Search for the cell housing the specified text and yield its (X, Y) center coordinate. 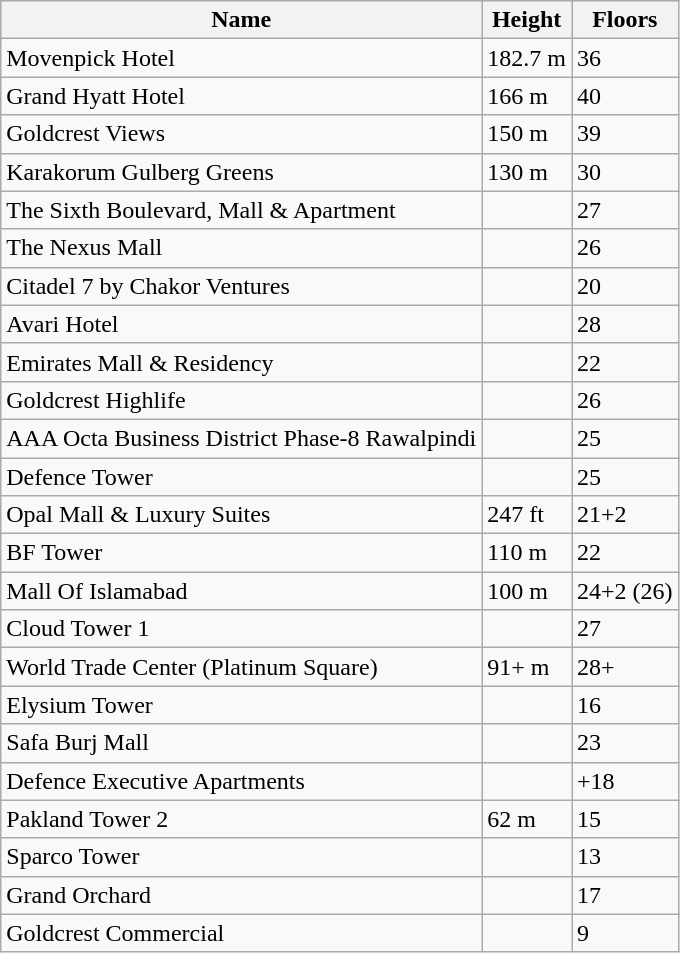
28+ (626, 667)
Goldcrest Commercial (242, 933)
+18 (626, 781)
BF Tower (242, 553)
9 (626, 933)
23 (626, 743)
28 (626, 324)
130 m (527, 172)
The Nexus Mall (242, 248)
Sparco Tower (242, 857)
Defence Tower (242, 477)
30 (626, 172)
Grand Hyatt Hotel (242, 96)
17 (626, 895)
Safa Burj Mall (242, 743)
Movenpick Hotel (242, 58)
110 m (527, 553)
100 m (527, 591)
Cloud Tower 1 (242, 629)
Goldcrest Views (242, 134)
182.7 m (527, 58)
40 (626, 96)
Goldcrest Highlife (242, 400)
Emirates Mall & Residency (242, 362)
24+2 (26) (626, 591)
Defence Executive Apartments (242, 781)
Citadel 7 by Chakor Ventures (242, 286)
World Trade Center (Platinum Square) (242, 667)
62 m (527, 819)
Elysium Tower (242, 705)
91+ m (527, 667)
21+2 (626, 515)
15 (626, 819)
247 ft (527, 515)
36 (626, 58)
Floors (626, 20)
The Sixth Boulevard, Mall & Apartment (242, 210)
Pakland Tower 2 (242, 819)
166 m (527, 96)
Avari Hotel (242, 324)
20 (626, 286)
Mall Of Islamabad (242, 591)
AAA Octa Business District Phase-8 Rawalpindi (242, 438)
Name (242, 20)
Grand Orchard (242, 895)
39 (626, 134)
Opal Mall & Luxury Suites (242, 515)
Karakorum Gulberg Greens (242, 172)
150 m (527, 134)
Height (527, 20)
16 (626, 705)
13 (626, 857)
